Scan for the cell matching the given text and deliver its [x, y] coordinate at center. 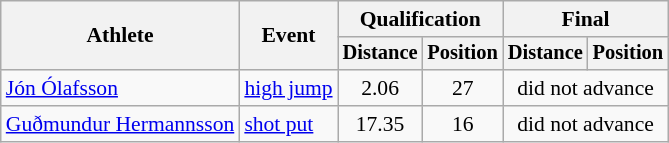
Jón Ólafsson [120, 88]
Final [586, 19]
Qualification [420, 19]
Event [288, 36]
2.06 [380, 88]
27 [462, 88]
high jump [288, 88]
Athlete [120, 36]
Guðmundur Hermannsson [120, 124]
shot put [288, 124]
17.35 [380, 124]
16 [462, 124]
